Return the [X, Y] coordinate for the center point of the cell that contains the specified text.  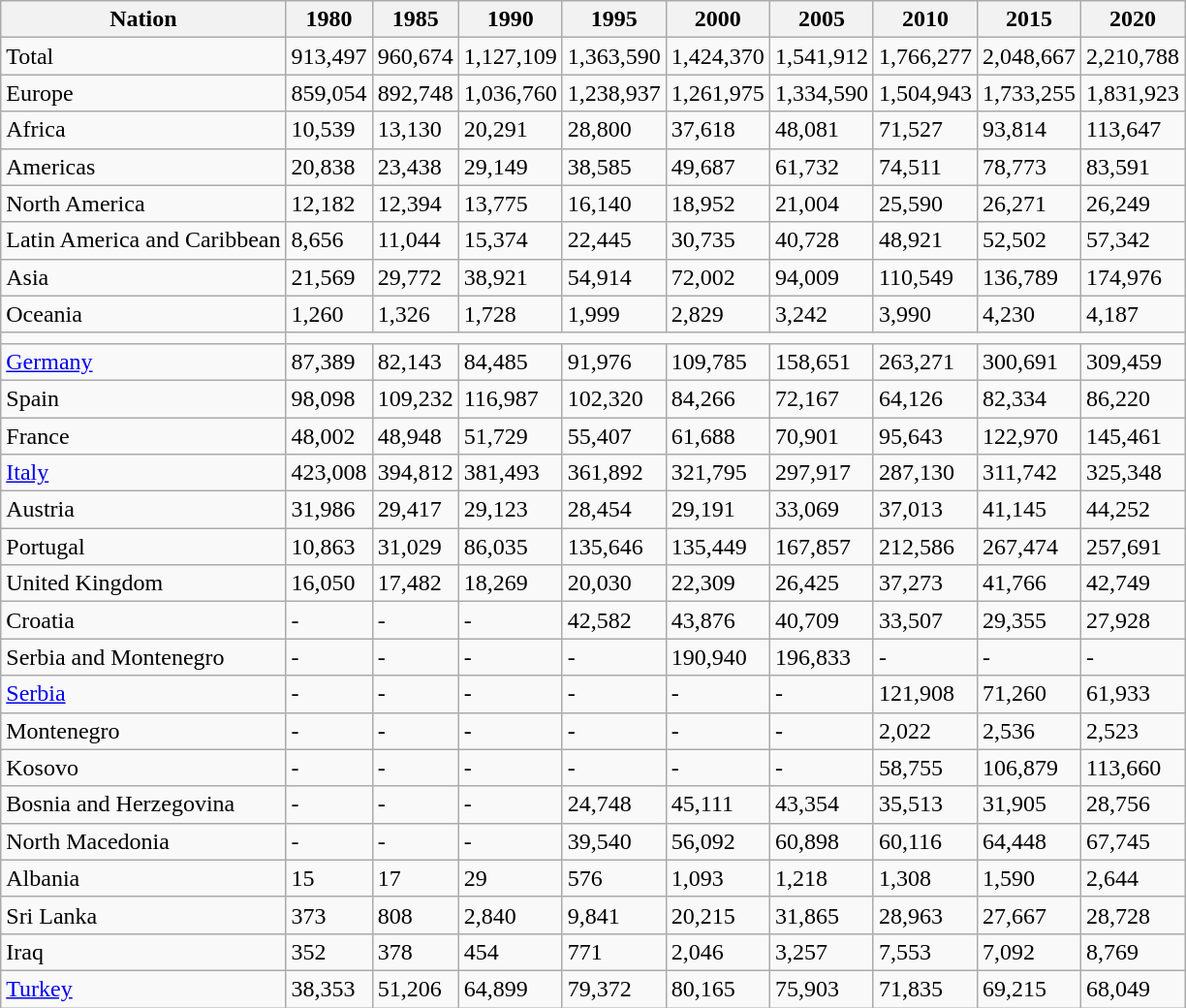
325,348 [1134, 473]
23,438 [415, 167]
28,800 [614, 130]
17 [415, 878]
Spain [143, 398]
1,093 [717, 878]
263,271 [924, 362]
71,527 [924, 130]
48,948 [415, 435]
45,111 [717, 804]
67,745 [1134, 841]
311,742 [1029, 473]
20,030 [614, 583]
86,035 [510, 547]
Germany [143, 362]
30,735 [717, 240]
2020 [1134, 19]
31,865 [822, 915]
297,917 [822, 473]
71,835 [924, 989]
82,334 [1029, 398]
26,271 [1029, 204]
109,232 [415, 398]
Turkey [143, 989]
42,749 [1134, 583]
300,691 [1029, 362]
321,795 [717, 473]
Africa [143, 130]
74,511 [924, 167]
16,050 [329, 583]
859,054 [329, 93]
257,691 [1134, 547]
38,353 [329, 989]
1,541,912 [822, 56]
Sri Lanka [143, 915]
423,008 [329, 473]
72,002 [717, 277]
33,507 [924, 620]
Oceania [143, 314]
North America [143, 204]
3,242 [822, 314]
1,238,937 [614, 93]
10,863 [329, 547]
2010 [924, 19]
17,482 [415, 583]
2,523 [1134, 731]
808 [415, 915]
2,048,667 [1029, 56]
Iraq [143, 952]
892,748 [415, 93]
48,921 [924, 240]
11,044 [415, 240]
361,892 [614, 473]
43,354 [822, 804]
1990 [510, 19]
Bosnia and Herzegovina [143, 804]
26,425 [822, 583]
267,474 [1029, 547]
95,643 [924, 435]
44,252 [1134, 510]
158,651 [822, 362]
28,963 [924, 915]
2015 [1029, 19]
1,733,255 [1029, 93]
61,732 [822, 167]
Serbia [143, 694]
1,036,760 [510, 93]
7,092 [1029, 952]
13,130 [415, 130]
21,004 [822, 204]
212,586 [924, 547]
91,976 [614, 362]
64,126 [924, 398]
94,009 [822, 277]
71,260 [1029, 694]
394,812 [415, 473]
Europe [143, 93]
29,149 [510, 167]
72,167 [822, 398]
54,914 [614, 277]
196,833 [822, 657]
18,269 [510, 583]
57,342 [1134, 240]
31,029 [415, 547]
1,424,370 [717, 56]
43,876 [717, 620]
20,291 [510, 130]
61,688 [717, 435]
55,407 [614, 435]
29,191 [717, 510]
15 [329, 878]
29,123 [510, 510]
60,116 [924, 841]
25,590 [924, 204]
1,127,109 [510, 56]
9,841 [614, 915]
102,320 [614, 398]
2,840 [510, 915]
378 [415, 952]
960,674 [415, 56]
84,485 [510, 362]
Albania [143, 878]
12,394 [415, 204]
1,326 [415, 314]
116,987 [510, 398]
1,831,923 [1134, 93]
Kosovo [143, 768]
51,729 [510, 435]
373 [329, 915]
1,260 [329, 314]
771 [614, 952]
29,417 [415, 510]
1,728 [510, 314]
309,459 [1134, 362]
Total [143, 56]
136,789 [1029, 277]
28,454 [614, 510]
381,493 [510, 473]
24,748 [614, 804]
82,143 [415, 362]
287,130 [924, 473]
8,769 [1134, 952]
7,553 [924, 952]
35,513 [924, 804]
109,785 [717, 362]
48,002 [329, 435]
110,549 [924, 277]
Croatia [143, 620]
41,766 [1029, 583]
83,591 [1134, 167]
37,273 [924, 583]
135,646 [614, 547]
Montenegro [143, 731]
20,838 [329, 167]
80,165 [717, 989]
135,449 [717, 547]
2,644 [1134, 878]
Serbia and Montenegro [143, 657]
2005 [822, 19]
Asia [143, 277]
1980 [329, 19]
2,046 [717, 952]
1995 [614, 19]
27,928 [1134, 620]
16,140 [614, 204]
12,182 [329, 204]
352 [329, 952]
29,772 [415, 277]
40,728 [822, 240]
69,215 [1029, 989]
3,990 [924, 314]
51,206 [415, 989]
86,220 [1134, 398]
13,775 [510, 204]
1,363,590 [614, 56]
38,585 [614, 167]
4,187 [1134, 314]
48,081 [822, 130]
454 [510, 952]
49,687 [717, 167]
58,755 [924, 768]
31,986 [329, 510]
145,461 [1134, 435]
576 [614, 878]
106,879 [1029, 768]
1,334,590 [822, 93]
61,933 [1134, 694]
121,908 [924, 694]
United Kingdom [143, 583]
64,899 [510, 989]
2,536 [1029, 731]
38,921 [510, 277]
79,372 [614, 989]
1,590 [1029, 878]
3,257 [822, 952]
8,656 [329, 240]
60,898 [822, 841]
28,728 [1134, 915]
122,970 [1029, 435]
64,448 [1029, 841]
Nation [143, 19]
18,952 [717, 204]
39,540 [614, 841]
84,266 [717, 398]
2,022 [924, 731]
174,976 [1134, 277]
20,215 [717, 915]
98,098 [329, 398]
10,539 [329, 130]
190,940 [717, 657]
2,210,788 [1134, 56]
Austria [143, 510]
37,013 [924, 510]
1,308 [924, 878]
22,309 [717, 583]
40,709 [822, 620]
913,497 [329, 56]
Americas [143, 167]
70,901 [822, 435]
113,660 [1134, 768]
29,355 [1029, 620]
26,249 [1134, 204]
27,667 [1029, 915]
78,773 [1029, 167]
Italy [143, 473]
France [143, 435]
Portugal [143, 547]
29 [510, 878]
113,647 [1134, 130]
87,389 [329, 362]
68,049 [1134, 989]
75,903 [822, 989]
37,618 [717, 130]
1,504,943 [924, 93]
15,374 [510, 240]
22,445 [614, 240]
2,829 [717, 314]
4,230 [1029, 314]
31,905 [1029, 804]
41,145 [1029, 510]
42,582 [614, 620]
1,999 [614, 314]
33,069 [822, 510]
167,857 [822, 547]
2000 [717, 19]
93,814 [1029, 130]
1,261,975 [717, 93]
56,092 [717, 841]
21,569 [329, 277]
North Macedonia [143, 841]
52,502 [1029, 240]
1,766,277 [924, 56]
Latin America and Caribbean [143, 240]
1,218 [822, 878]
28,756 [1134, 804]
1985 [415, 19]
